Detect which cell encompasses the target text, then output its (x, y) center coordinate. 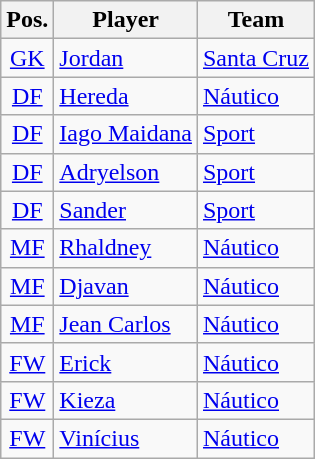
Djavan (126, 286)
Sander (126, 210)
Rhaldney (126, 248)
Jordan (126, 58)
GK (28, 58)
Erick (126, 362)
Kieza (126, 400)
Santa Cruz (256, 58)
Adryelson (126, 172)
Pos. (28, 20)
Hereda (126, 96)
Jean Carlos (126, 324)
Iago Maidana (126, 134)
Team (256, 20)
Vinícius (126, 438)
Player (126, 20)
